Detect which cell encompasses the target text, then output its (X, Y) center coordinate. 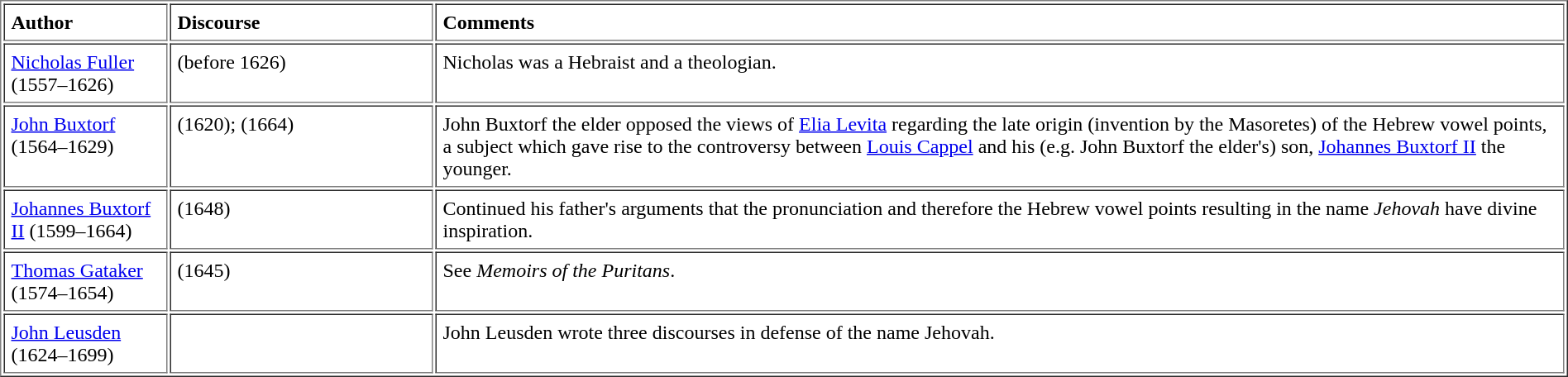
John Leusden wrote three discourses in defense of the name Jehovah. (999, 344)
Discourse (302, 21)
See Memoirs of the Puritans. (999, 281)
(before 1626) (302, 73)
Comments (999, 21)
Thomas Gataker (1574–1654) (85, 281)
(1645) (302, 281)
Nicholas Fuller (1557–1626) (85, 73)
(1648) (302, 220)
Johannes Buxtorf II (1599–1664) (85, 220)
John Leusden (1624–1699) (85, 344)
Continued his father's arguments that the pronunciation and therefore the Hebrew vowel points resulting in the name Jehovah have divine inspiration. (999, 220)
Nicholas was a Hebraist and a theologian. (999, 73)
(1620); (1664) (302, 147)
Author (85, 21)
John Buxtorf (1564–1629) (85, 147)
